Detect which cell encompasses the target text, then output its (x, y) center coordinate. 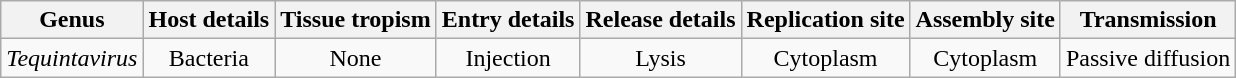
Assembly site (985, 20)
Injection (508, 58)
Host details (209, 20)
Tissue tropism (356, 20)
None (356, 58)
Release details (660, 20)
Replication site (826, 20)
Genus (72, 20)
Lysis (660, 58)
Tequintavirus (72, 58)
Transmission (1148, 20)
Entry details (508, 20)
Passive diffusion (1148, 58)
Bacteria (209, 58)
